Determine the (X, Y) coordinate at the center of the cell enclosing the given text.  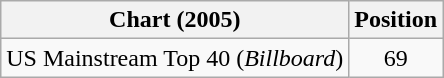
69 (396, 58)
Chart (2005) (175, 20)
US Mainstream Top 40 (Billboard) (175, 58)
Position (396, 20)
